Provide the (x, y) coordinate of the cell's center where the given text is located.  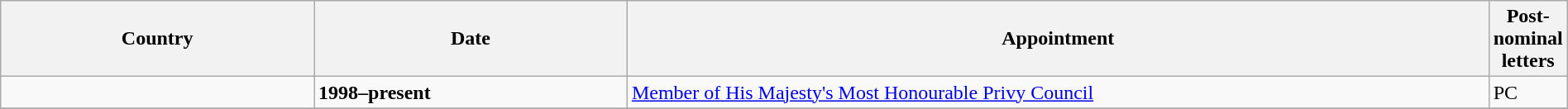
Appointment (1058, 39)
Date (471, 39)
Country (157, 39)
Post-nominal letters (1528, 39)
Member of His Majesty's Most Honourable Privy Council (1058, 92)
PC (1528, 92)
1998–present (471, 92)
